Provide the [X, Y] coordinate of the cell's center where the given text is located.  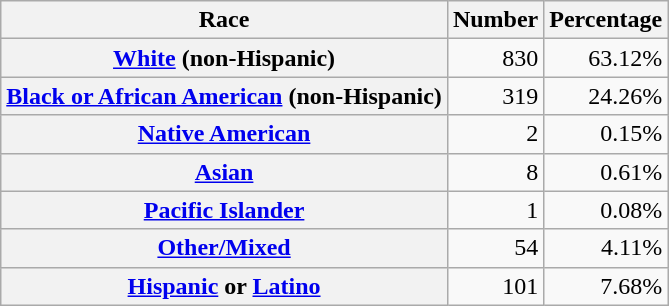
Number [495, 20]
Race [224, 20]
Black or African American (non-Hispanic) [224, 96]
White (non-Hispanic) [224, 58]
101 [495, 286]
319 [495, 96]
Hispanic or Latino [224, 286]
0.61% [606, 172]
8 [495, 172]
2 [495, 134]
1 [495, 210]
Asian [224, 172]
24.26% [606, 96]
0.15% [606, 134]
0.08% [606, 210]
830 [495, 58]
Native American [224, 134]
7.68% [606, 286]
Percentage [606, 20]
Other/Mixed [224, 248]
Pacific Islander [224, 210]
63.12% [606, 58]
54 [495, 248]
4.11% [606, 248]
